Capture the cell that displays the provided text and extract its (X, Y) central coordinate. 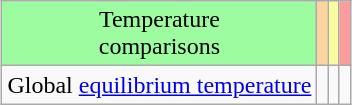
Temperaturecomparisons (160, 34)
Global equilibrium temperature (160, 85)
